Pinpoint the cell where the given text exists, returning its (X, Y) midpoint coordinate. 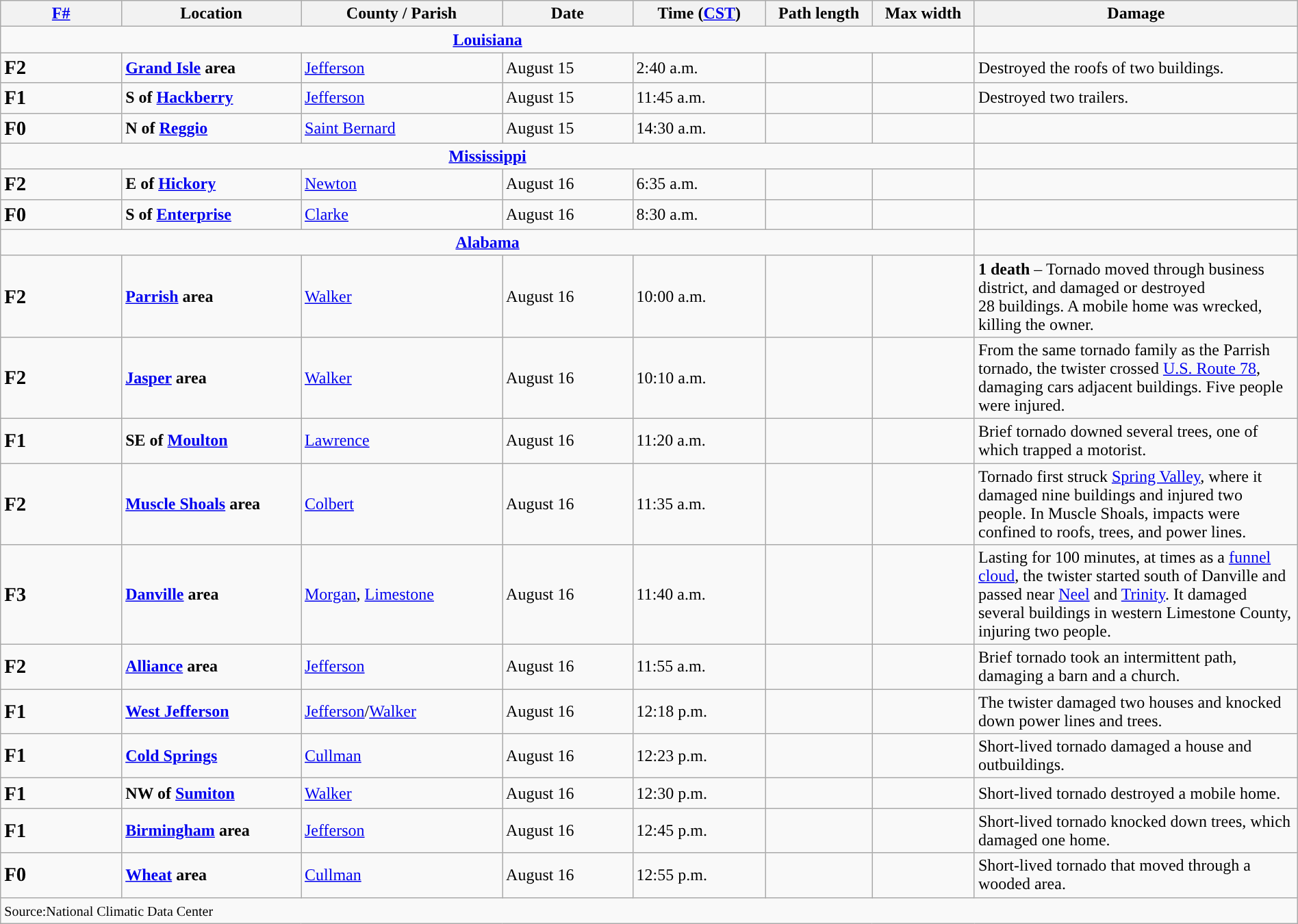
Short-lived tornado damaged a house and outbuildings. (1136, 756)
Muscle Shoals area (212, 504)
S of Hackberry (212, 98)
Short-lived tornado destroyed a mobile home. (1136, 793)
Lawrence (402, 441)
Morgan, Limestone (402, 595)
Newton (402, 184)
12:23 p.m. (699, 756)
Brief tornado took an intermittent path, damaging a barn and a church. (1136, 667)
10:10 a.m. (699, 378)
Damage (1136, 14)
11:35 a.m. (699, 504)
Short-lived tornado knocked down trees, which damaged one home. (1136, 831)
County / Parish (402, 14)
14:30 a.m. (699, 128)
Jefferson/Walker (402, 712)
Wheat area (212, 875)
F3 (62, 595)
Mississippi (487, 156)
Danville area (212, 595)
Cold Springs (212, 756)
Alliance area (212, 667)
NW of Sumiton (212, 793)
Louisiana (487, 40)
6:35 a.m. (699, 184)
Short-lived tornado that moved through a wooded area. (1136, 875)
Brief tornado downed several trees, one of which trapped a motorist. (1136, 441)
N of Reggio (212, 128)
1 death – Tornado moved through business district, and damaged or destroyed 28 buildings. A mobile home was wrecked, killing the owner. (1136, 296)
Time (CST) (699, 14)
F# (62, 14)
11:20 a.m. (699, 441)
12:55 p.m. (699, 875)
West Jefferson (212, 712)
Jasper area (212, 378)
Path length (819, 14)
10:00 a.m. (699, 296)
Destroyed the roofs of two buildings. (1136, 68)
The twister damaged two houses and knocked down power lines and trees. (1136, 712)
11:45 a.m. (699, 98)
12:45 p.m. (699, 831)
SE of Moulton (212, 441)
Birmingham area (212, 831)
12:18 p.m. (699, 712)
E of Hickory (212, 184)
Destroyed two trailers. (1136, 98)
Date (568, 14)
Grand Isle area (212, 68)
Parrish area (212, 296)
S of Enterprise (212, 214)
Colbert (402, 504)
12:30 p.m. (699, 793)
8:30 a.m. (699, 214)
Max width (924, 14)
Saint Bernard (402, 128)
11:55 a.m. (699, 667)
From the same tornado family as the Parrish tornado, the twister crossed U.S. Route 78, damaging cars adjacent buildings. Five people were injured. (1136, 378)
Location (212, 14)
11:40 a.m. (699, 595)
Source:National Climatic Data Center (649, 910)
2:40 a.m. (699, 68)
Alabama (487, 242)
Clarke (402, 214)
